Identify which cell holds the provided text, then report its [x, y] central coordinate. 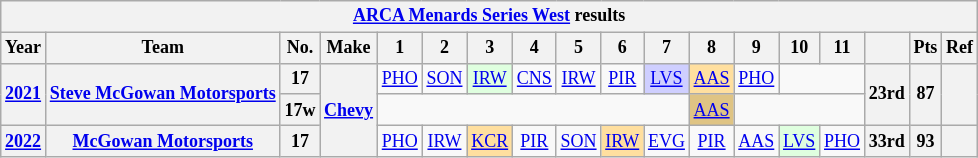
Steve McGowan Motorsports [162, 94]
11 [842, 48]
No. [300, 48]
EVG [667, 140]
Pts [926, 48]
3 [490, 48]
9 [756, 48]
6 [622, 48]
Ref [960, 48]
2021 [24, 94]
7 [667, 48]
23rd [886, 94]
Chevy [349, 110]
93 [926, 140]
CNS [535, 78]
87 [926, 94]
17w [300, 110]
8 [712, 48]
Make [349, 48]
Year [24, 48]
ARCA Menards Series West results [490, 16]
33rd [886, 140]
2 [444, 48]
McGowan Motorsports [162, 140]
KCR [490, 140]
Team [162, 48]
1 [400, 48]
10 [800, 48]
2022 [24, 140]
4 [535, 48]
5 [578, 48]
